Output the (X, Y) coordinate of the center of the cell containing the given text.  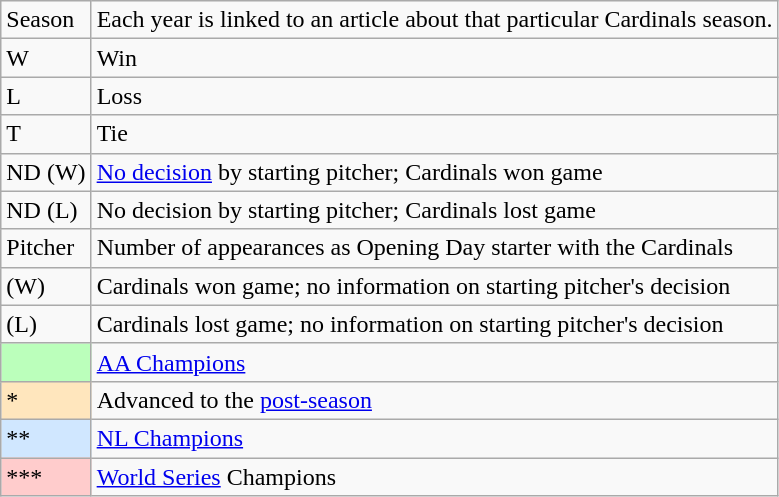
ND (W) (46, 172)
(L) (46, 324)
Advanced to the post-season (434, 400)
No decision by starting pitcher; Cardinals won game (434, 172)
Pitcher (46, 248)
Cardinals lost game; no information on starting pitcher's decision (434, 324)
Each year is linked to an article about that particular Cardinals season. (434, 20)
Loss (434, 96)
Tie (434, 134)
Season (46, 20)
* (46, 400)
W (46, 58)
AA Champions (434, 362)
(W) (46, 286)
ND (L) (46, 210)
NL Champions (434, 438)
*** (46, 477)
No decision by starting pitcher; Cardinals lost game (434, 210)
L (46, 96)
Win (434, 58)
World Series Champions (434, 477)
Number of appearances as Opening Day starter with the Cardinals (434, 248)
** (46, 438)
T (46, 134)
Cardinals won game; no information on starting pitcher's decision (434, 286)
